Pinpoint the cell where the given text exists, returning its [X, Y] midpoint coordinate. 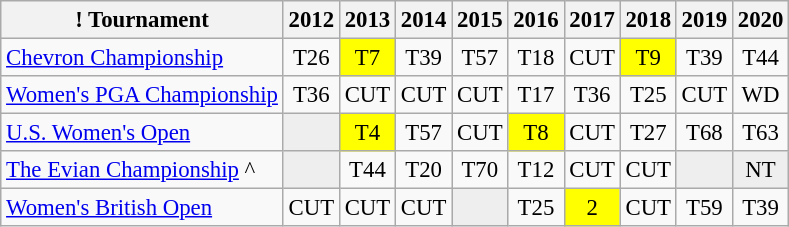
2019 [704, 20]
! Tournament [142, 20]
T70 [480, 170]
2 [592, 208]
2016 [536, 20]
T26 [311, 58]
NT [760, 170]
T59 [704, 208]
2014 [424, 20]
T4 [367, 133]
T8 [536, 133]
The Evian Championship ^ [142, 170]
T7 [367, 58]
2015 [480, 20]
T20 [424, 170]
2013 [367, 20]
2018 [648, 20]
2020 [760, 20]
T17 [536, 95]
Chevron Championship [142, 58]
T27 [648, 133]
WD [760, 95]
2017 [592, 20]
T9 [648, 58]
T68 [704, 133]
T12 [536, 170]
T18 [536, 58]
Women's PGA Championship [142, 95]
Women's British Open [142, 208]
2012 [311, 20]
U.S. Women's Open [142, 133]
T63 [760, 133]
